Locate the cell with the specified text and output its [x, y] center coordinate. 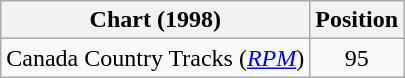
Canada Country Tracks (RPM) [156, 58]
Chart (1998) [156, 20]
95 [357, 58]
Position [357, 20]
